Identify which cell holds the provided text, then report its (x, y) central coordinate. 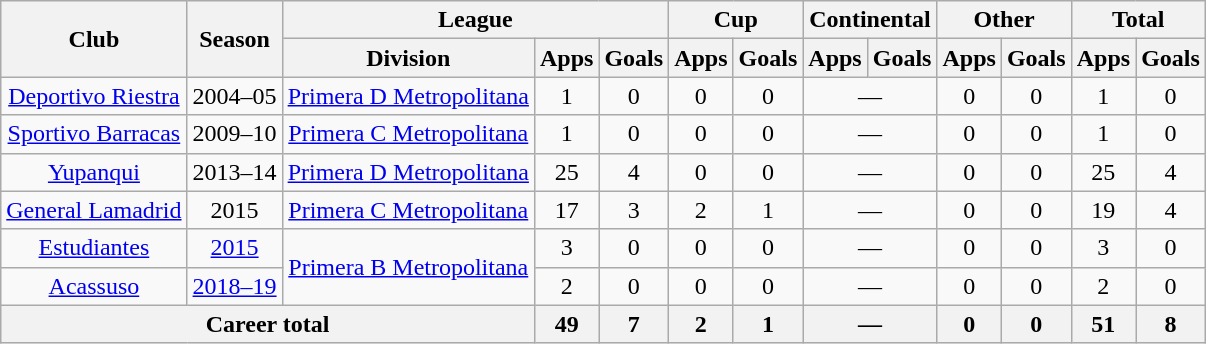
2009–10 (234, 134)
2004–05 (234, 96)
Sportivo Barracas (94, 134)
Career total (268, 324)
2013–14 (234, 172)
Cup (736, 20)
League (476, 20)
Estudiantes (94, 248)
19 (1103, 210)
Division (408, 58)
Season (234, 39)
Deportivo Riestra (94, 96)
2018–19 (234, 286)
49 (566, 324)
Primera B Metropolitana (408, 267)
General Lamadrid (94, 210)
Acassuso (94, 286)
17 (566, 210)
Other (1004, 20)
Continental (870, 20)
7 (634, 324)
Yupanqui (94, 172)
Total (1138, 20)
Club (94, 39)
8 (1171, 324)
51 (1103, 324)
